Provide the [x, y] coordinate of the cell's center where the given text is located.  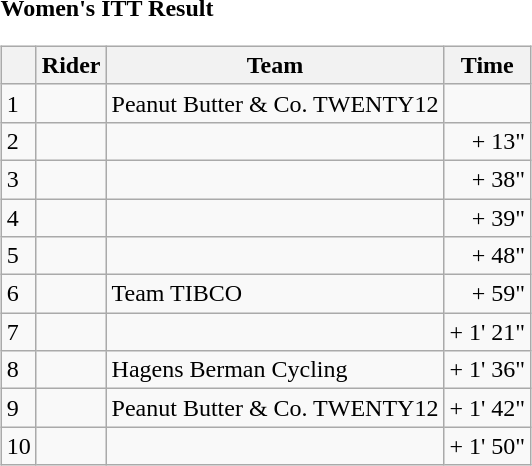
+ 39" [488, 217]
+ 13" [488, 141]
2 [18, 141]
+ 48" [488, 256]
+ 1' 42" [488, 408]
Team TIBCO [275, 294]
5 [18, 256]
Rider [71, 65]
+ 59" [488, 294]
+ 1' 50" [488, 446]
6 [18, 294]
8 [18, 370]
Time [488, 65]
9 [18, 408]
7 [18, 332]
+ 1' 21" [488, 332]
4 [18, 217]
10 [18, 446]
+ 1' 36" [488, 370]
1 [18, 103]
+ 38" [488, 179]
Team [275, 65]
3 [18, 179]
Hagens Berman Cycling [275, 370]
